Detect which cell encompasses the target text, then output its (x, y) center coordinate. 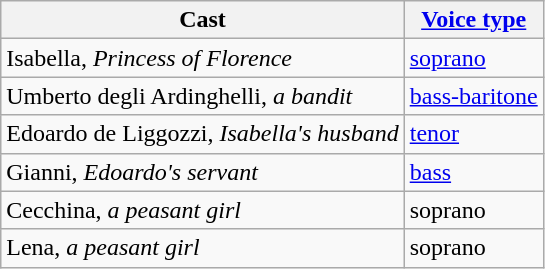
bass (474, 172)
Cecchina, a peasant girl (202, 210)
Cast (202, 20)
Isabella, Princess of Florence (202, 58)
Voice type (474, 20)
tenor (474, 134)
Edoardo de Liggozzi, Isabella's husband (202, 134)
Umberto degli Ardinghelli, a bandit (202, 96)
bass-baritone (474, 96)
Lena, a peasant girl (202, 248)
Gianni, Edoardo's servant (202, 172)
